Provide the [X, Y] coordinate of the cell's center where the given text is located.  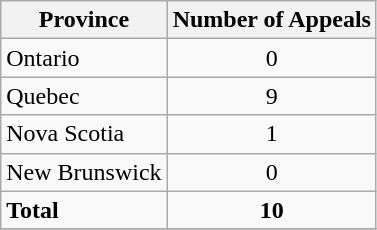
1 [272, 134]
Province [84, 20]
Total [84, 210]
Number of Appeals [272, 20]
New Brunswick [84, 172]
9 [272, 96]
Nova Scotia [84, 134]
Quebec [84, 96]
Ontario [84, 58]
10 [272, 210]
